Return the [X, Y] coordinate for the center point of the cell that contains the specified text.  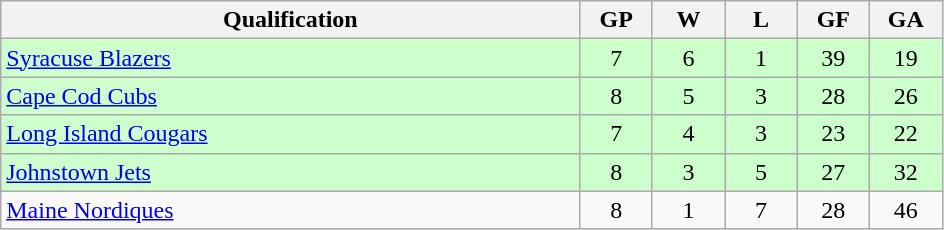
W [688, 20]
GA [906, 20]
Syracuse Blazers [290, 58]
23 [833, 134]
Maine Nordiques [290, 210]
Qualification [290, 20]
Long Island Cougars [290, 134]
26 [906, 96]
39 [833, 58]
6 [688, 58]
22 [906, 134]
L [761, 20]
GP [616, 20]
Johnstown Jets [290, 172]
46 [906, 210]
27 [833, 172]
GF [833, 20]
4 [688, 134]
19 [906, 58]
32 [906, 172]
Cape Cod Cubs [290, 96]
